Determine the (X, Y) coordinate at the center of the cell enclosing the given text.  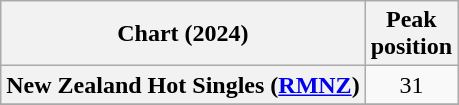
31 (411, 85)
Peakposition (411, 34)
New Zealand Hot Singles (RMNZ) (183, 85)
Chart (2024) (183, 34)
